Detect which cell encompasses the target text, then output its (X, Y) center coordinate. 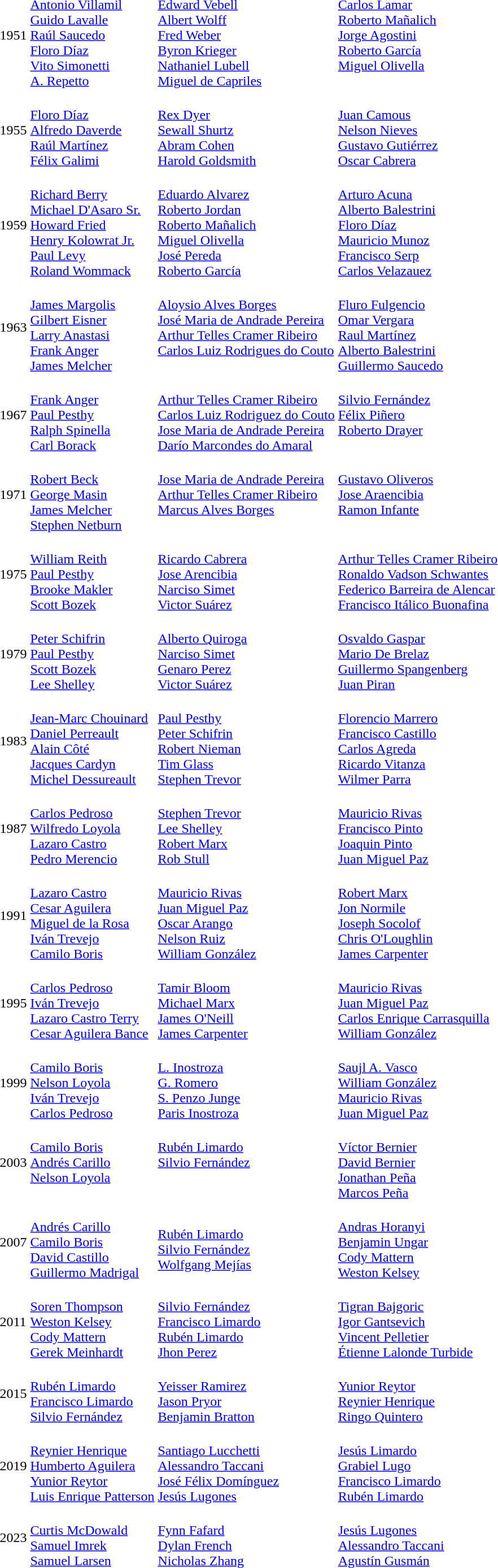
Richard BerryMichael D'Asaro Sr.Howard FriedHenry Kolowrat Jr.Paul LevyRoland Wommack (93, 225)
Mauricio RivasJuan Miguel PazOscar ArangoNelson RuizWilliam González (246, 915)
Silvio FernándezFélix PiñeroRoberto Drayer (418, 415)
Fluro FulgencioOmar VergaraRaul MartínezAlberto BalestriniGuillermo Saucedo (418, 328)
Yunior ReytorReynier HenriqueRingo Quintero (418, 1393)
Aloysio Alves BorgesJosé Maria de Andrade PereiraArthur Telles Cramer RibeiroCarlos Luiz Rodrigues do Couto (246, 328)
Arthur Telles Cramer RibeiroCarlos Luiz Rodriguez do CoutoJose Maria de Andrade PereiraDarío Marcondes do Amaral (246, 415)
Camilo BorisNelson LoyolaIván TrevejoCarlos Pedroso (93, 1083)
Carlos PedrosoWilfredo LoyolaLazaro CastroPedro Merencio (93, 828)
Jesús LimardoGrabiel LugoFrancisco LimardoRubén Limardo (418, 1466)
Lazaro CastroCesar AguileraMiguel de la RosaIván TrevejoCamilo Boris (93, 915)
Rex DyerSewall ShurtzAbram CohenHarold Goldsmith (246, 130)
Alberto QuirogaNarciso SimetGenaro PerezVictor Suárez (246, 654)
Jose Maria de Andrade PereiraArthur Telles Cramer RibeiroMarcus Alves Borges (246, 494)
Arthur Telles Cramer RibeiroRonaldo Vadson SchwantesFederico Barreira de AlencarFrancisco Itálico Buonafina (418, 574)
Tigran BajgoricIgor GantsevichVincent PelletierÉtienne Lalonde Turbide (418, 1322)
Víctor BernierDavid BernierJonathan PeñaMarcos Peña (418, 1162)
Ricardo CabreraJose ArencibiaNarciso SimetVictor Suárez (246, 574)
Robert MarxJon NormileJoseph SocolofChris O'LoughlinJames Carpenter (418, 915)
Rubén LimardoSilvio Fernández (246, 1162)
Jean-Marc ChouinardDaniel PerreaultAlain CôtéJacques CardynMichel Dessureault (93, 741)
Florencio MarreroFrancisco CastilloCarlos AgredaRicardo VitanzaWilmer Parra (418, 741)
Camilo BorisAndrés CarilloNelson Loyola (93, 1162)
Paul PesthyPeter SchifrinRobert NiemanTim GlassStephen Trevor (246, 741)
Arturo AcunaAlberto BalestriniFloro DíazMauricio MunozFrancisco SerpCarlos Velazauez (418, 225)
Eduardo AlvarezRoberto JordanRoberto MañalichMiguel OlivellaJosé PeredaRoberto García (246, 225)
Silvio FernándezFrancisco LimardoRubén LimardoJhon Perez (246, 1322)
Yeisser RamirezJason PryorBenjamin Bratton (246, 1393)
Carlos PedrosoIván TrevejoLazaro Castro TerryCesar Aguilera Bance (93, 1003)
Stephen TrevorLee ShelleyRobert MarxRob Stull (246, 828)
Rubén LimardoSilvio FernándezWolfgang Mejías (246, 1242)
Saujl A. VascoWilliam GonzálezMauricio RivasJuan Miguel Paz (418, 1083)
Soren ThompsonWeston KelseyCody MatternGerek Meinhardt (93, 1322)
Andrés CarilloCamilo BorisDavid CastilloGuillermo Madrigal (93, 1242)
Andras HoranyiBenjamin UngarCody MatternWeston Kelsey (418, 1242)
Reynier HenriqueHumberto AguileraYunior ReytorLuis Enrique Patterson (93, 1466)
Tamir BloomMichael MarxJames O'NeillJames Carpenter (246, 1003)
William ReithPaul PesthyBrooke MaklerScott Bozek (93, 574)
Mauricio RivasFrancisco PintoJoaquin PintoJuan Miguel Paz (418, 828)
Floro DíazAlfredo DaverdeRaúl MartínezFélix Galimi (93, 130)
Frank AngerPaul PesthyRalph SpinellaCarl Borack (93, 415)
Gustavo OliverosJose AraencibiaRamon Infante (418, 494)
L. InostrozaG. RomeroS. Penzo JungeParis Inostroza (246, 1083)
Peter SchifrinPaul PesthyScott BozekLee Shelley (93, 654)
Robert BeckGeorge MasinJames MelcherStephen Netburn (93, 494)
James MargolisGilbert EisnerLarry AnastasiFrank AngerJames Melcher (93, 328)
Juan CamousNelson NievesGustavo GutiérrezOscar Cabrera (418, 130)
Rubén LimardoFrancisco LimardoSilvio Fernández (93, 1393)
Santiago LucchettiAlessandro TaccaniJosé Félix DomínguezJesús Lugones (246, 1466)
Osvaldo GasparMario De BrelazGuillermo SpangenbergJuan Piran (418, 654)
Mauricio RivasJuan Miguel PazCarlos Enrique CarrasquillaWilliam González (418, 1003)
